Pinpoint the cell where the given text exists, returning its (x, y) midpoint coordinate. 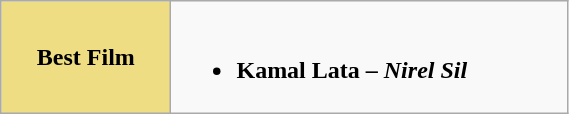
Kamal Lata – Nirel Sil (370, 58)
Best Film (86, 58)
